Provide the [X, Y] coordinate of the cell's center where the given text is located.  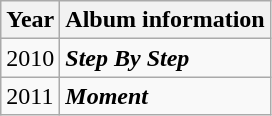
Year [30, 20]
Moment [165, 96]
2011 [30, 96]
Album information [165, 20]
Step By Step [165, 58]
2010 [30, 58]
